Output the [X, Y] coordinate of the center of the cell containing the given text.  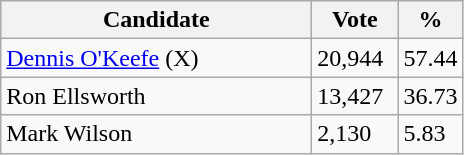
57.44 [430, 58]
5.83 [430, 134]
Mark Wilson [156, 134]
20,944 [355, 58]
Candidate [156, 20]
% [430, 20]
Dennis O'Keefe (X) [156, 58]
13,427 [355, 96]
Ron Ellsworth [156, 96]
Vote [355, 20]
36.73 [430, 96]
2,130 [355, 134]
